Detect which cell encompasses the target text, then output its [x, y] center coordinate. 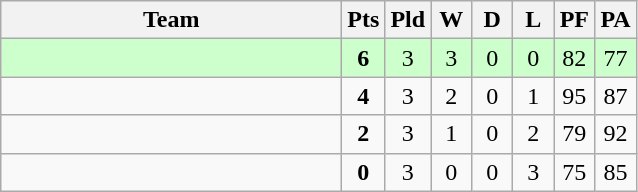
Team [172, 20]
PF [574, 20]
6 [364, 58]
95 [574, 96]
PA [616, 20]
92 [616, 134]
75 [574, 172]
Pld [408, 20]
Pts [364, 20]
79 [574, 134]
4 [364, 96]
L [534, 20]
W [452, 20]
77 [616, 58]
82 [574, 58]
87 [616, 96]
D [492, 20]
85 [616, 172]
